Output the (X, Y) coordinate of the center of the cell containing the given text.  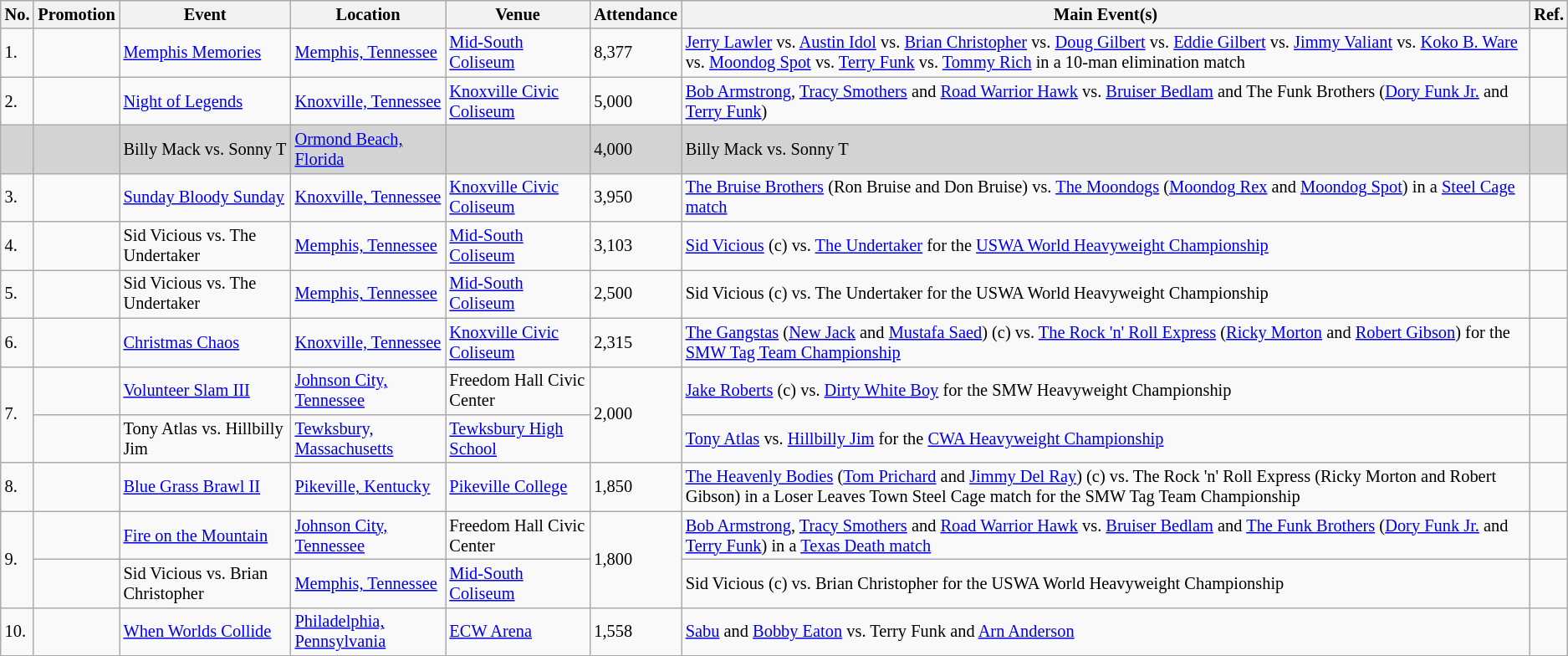
9. (18, 559)
Pikeville, Kentucky (368, 487)
Event (206, 14)
4,000 (636, 149)
6. (18, 342)
Ref. (1549, 14)
Tewksbury, Massachusetts (368, 438)
Philadelphia, Pennsylvania (368, 632)
Night of Legends (206, 101)
2. (18, 101)
Memphis Memories (206, 53)
No. (18, 14)
Location (368, 14)
The Gangstas (New Jack and Mustafa Saed) (c) vs. The Rock 'n' Roll Express (Ricky Morton and Robert Gibson) for the SMW Tag Team Championship (1106, 342)
Promotion (76, 14)
Sid Vicious vs. Brian Christopher (206, 583)
Bob Armstrong, Tracy Smothers and Road Warrior Hawk vs. Bruiser Bedlam and The Funk Brothers (Dory Funk Jr. and Terry Funk) in a Texas Death match (1106, 536)
Tony Atlas vs. Hillbilly Jim for the CWA Heavyweight Championship (1106, 438)
Sunday Bloody Sunday (206, 197)
1. (18, 53)
8,377 (636, 53)
4. (18, 246)
When Worlds Collide (206, 632)
Fire on the Mountain (206, 536)
Jake Roberts (c) vs. Dirty White Boy for the SMW Heavyweight Championship (1106, 391)
1,850 (636, 487)
1,558 (636, 632)
Pikeville College (517, 487)
Sid Vicious (c) vs. Brian Christopher for the USWA World Heavyweight Championship (1106, 583)
Bob Armstrong, Tracy Smothers and Road Warrior Hawk vs. Bruiser Bedlam and The Funk Brothers (Dory Funk Jr. and Terry Funk) (1106, 101)
3,103 (636, 246)
Blue Grass Brawl II (206, 487)
3. (18, 197)
10. (18, 632)
5,000 (636, 101)
3,950 (636, 197)
The Bruise Brothers (Ron Bruise and Don Bruise) vs. The Moondogs (Moondog Rex and Moondog Spot) in a Steel Cage match (1106, 197)
ECW Arena (517, 632)
5. (18, 294)
Main Event(s) (1106, 14)
2,500 (636, 294)
Ormond Beach, Florida (368, 149)
2,315 (636, 342)
7. (18, 415)
Attendance (636, 14)
2,000 (636, 415)
8. (18, 487)
Venue (517, 14)
1,800 (636, 559)
Tony Atlas vs. Hillbilly Jim (206, 438)
Volunteer Slam III (206, 391)
Sabu and Bobby Eaton vs. Terry Funk and Arn Anderson (1106, 632)
Christmas Chaos (206, 342)
Tewksbury High School (517, 438)
